From the cell containing the given text, extract its center point as [X, Y] coordinate. 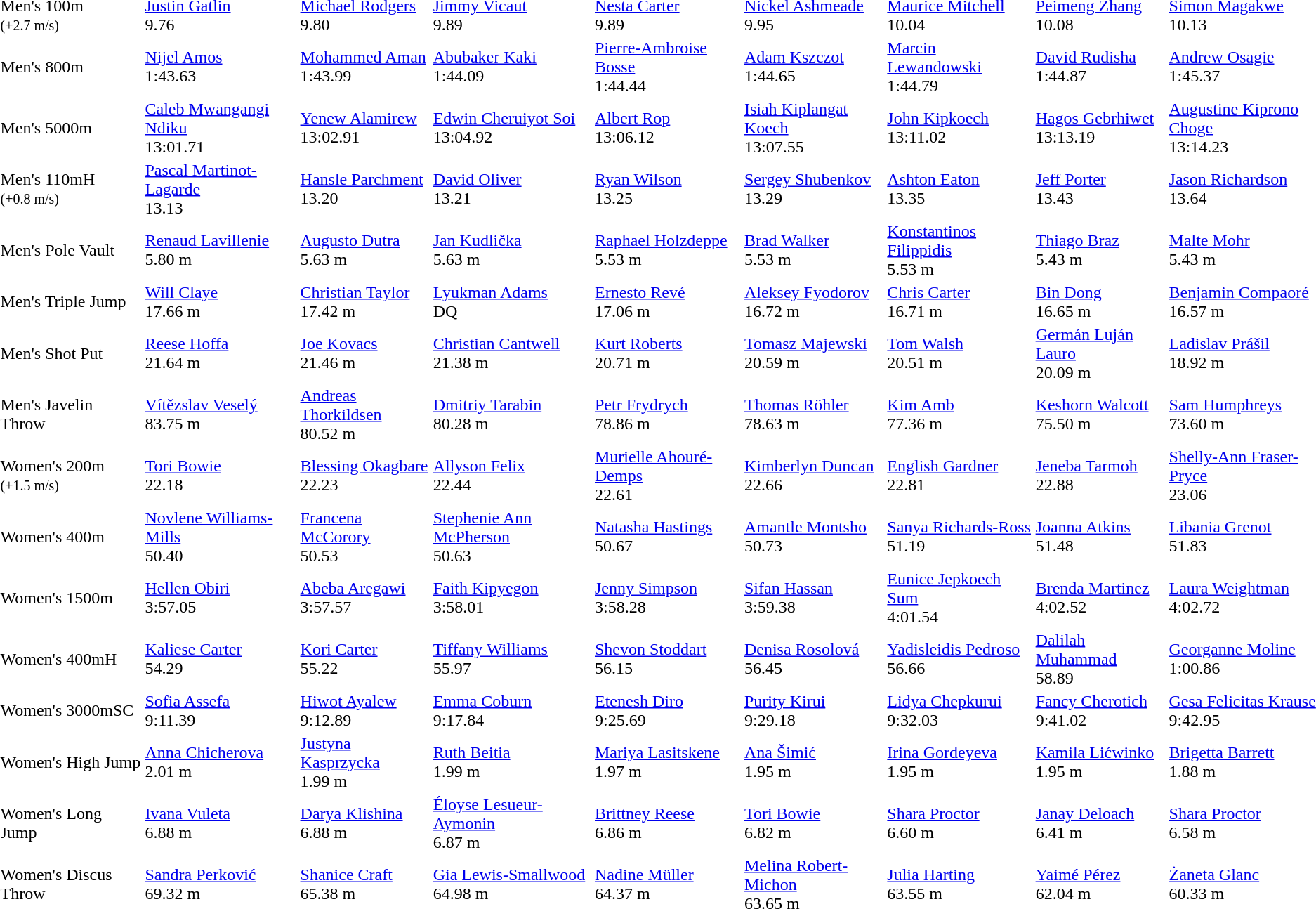
Tom Walsh 20.51 m [959, 353]
Pascal Martinot-Lagarde 13.13 [221, 189]
Shevon Stoddart 56.15 [667, 659]
Jenny Simpson 3:58.28 [667, 598]
Hansle Parchment 13.20 [364, 189]
Kurt Roberts 20.71 m [667, 353]
Etenesh Diro 9:25.69 [667, 711]
Anna Chicherova 2.01 m [221, 762]
Sergey Shubenkov 13.29 [813, 189]
Dmitriy Tarabin 80.28 m [511, 414]
Abubaker Kaki 1:44.09 [511, 67]
Ryan Wilson 13.25 [667, 189]
Jan Kudlička 5.63 m [511, 250]
Kim Amb 77.36 m [959, 414]
Janay Deloach 6.41 m [1100, 823]
Adam Kszczot 1:44.65 [813, 67]
Ruth Beitia 1.99 m [511, 762]
Hagos Gebrhiwet 13:13.19 [1100, 128]
Joe Kovacs 21.46 m [364, 353]
Tomasz Majewski 20.59 m [813, 353]
Tori Bowie 22.18 [221, 476]
Isiah Kiplangat Koech 13:07.55 [813, 128]
Dalilah Muhammad 58.89 [1100, 659]
Reese Hoffa 21.64 m [221, 353]
Shara Proctor 6.60 m [959, 823]
Aleksey Fyodorov 16.72 m [813, 302]
Brenda Martinez 4:02.52 [1100, 598]
Sofia Assefa 9:11.39 [221, 711]
Kori Carter 55.22 [364, 659]
Murielle Ahouré-Demps 22.61 [667, 476]
Raphael Holzdeppe 5.53 m [667, 250]
Hiwot Ayalew 9:12.89 [364, 711]
Justyna Kasprzycka 1.99 m [364, 762]
Renaud Lavillenie 5.80 m [221, 250]
Eunice Jepkoech Sum 4:01.54 [959, 598]
Darya Klishina 6.88 m [364, 823]
Sanya Richards-Ross 51.19 [959, 537]
Petr Frydrych 78.86 m [667, 414]
Will Claye 17.66 m [221, 302]
Edwin Cheruiyot Soi 13:04.92 [511, 128]
Brad Walker 5.53 m [813, 250]
Germán Luján Lauro 20.09 m [1100, 353]
Mohammed Aman 1:43.99 [364, 67]
Christian Taylor 17.42 m [364, 302]
Blessing Okagbare 22.23 [364, 476]
Allyson Felix 22.44 [511, 476]
Stephenie Ann McPherson 50.63 [511, 537]
Brittney Reese 6.86 m [667, 823]
Emma Coburn 9:17.84 [511, 711]
Francena McCorory 50.53 [364, 537]
Fancy Cherotich 9:41.02 [1100, 711]
Tiffany Williams 55.97 [511, 659]
Mariya Lasitskene 1.97 m [667, 762]
Lidya Chepkurui 9:32.03 [959, 711]
Purity Kirui 9:29.18 [813, 711]
Vítězslav Veselý 83.75 m [221, 414]
Albert Rop 13:06.12 [667, 128]
Abeba Aregawi 3:57.57 [364, 598]
Ana Šimić 1.95 m [813, 762]
Marcin Lewandowski 1:44.79 [959, 67]
Pierre-Ambroise Bosse 1:44.44 [667, 67]
Ernesto Revé 17.06 m [667, 302]
Kimberlyn Duncan 22.66 [813, 476]
Hellen Obiri 3:57.05 [221, 598]
Sifan Hassan 3:59.38 [813, 598]
Tori Bowie 6.82 m [813, 823]
Caleb Mwangangi Ndiku 13:01.71 [221, 128]
David Rudisha 1:44.87 [1100, 67]
Novlene Williams-Mills 50.40 [221, 537]
Natasha Hastings 50.67 [667, 537]
Thomas Röhler 78.63 m [813, 414]
Keshorn Walcott 75.50 m [1100, 414]
Éloyse Lesueur-Aymonin 6.87 m [511, 823]
Christian Cantwell 21.38 m [511, 353]
Jeff Porter 13.43 [1100, 189]
Thiago Braz 5.43 m [1100, 250]
Yenew Alamirew 13:02.91 [364, 128]
Faith Kipyegon 3:58.01 [511, 598]
Irina Gordeyeva 1.95 m [959, 762]
Ivana Vuleta 6.88 m [221, 823]
Kaliese Carter 54.29 [221, 659]
Chris Carter 16.71 m [959, 302]
Nijel Amos 1:43.63 [221, 67]
Amantle Montsho 50.73 [813, 537]
Yadisleidis Pedroso 56.66 [959, 659]
John Kipkoech 13:11.02 [959, 128]
Jeneba Tarmoh 22.88 [1100, 476]
Joanna Atkins 51.48 [1100, 537]
English Gardner 22.81 [959, 476]
Denisa Rosolová 56.45 [813, 659]
Andreas Thorkildsen 80.52 m [364, 414]
Bin Dong 16.65 m [1100, 302]
Lyukman Adams DQ [511, 302]
Konstantinos Filippidis 5.53 m [959, 250]
David Oliver 13.21 [511, 189]
Augusto Dutra 5.63 m [364, 250]
Ashton Eaton 13.35 [959, 189]
Kamila Lićwinko 1.95 m [1100, 762]
